Locate the cell with the specified text and output its (x, y) center coordinate. 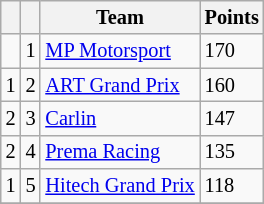
147 (232, 118)
MP Motorsport (120, 51)
Points (232, 17)
118 (232, 186)
Prema Racing (120, 152)
ART Grand Prix (120, 85)
Carlin (120, 118)
3 (31, 118)
Team (120, 17)
170 (232, 51)
135 (232, 152)
160 (232, 85)
4 (31, 152)
5 (31, 186)
Hitech Grand Prix (120, 186)
